Capture the cell that displays the provided text and extract its (x, y) central coordinate. 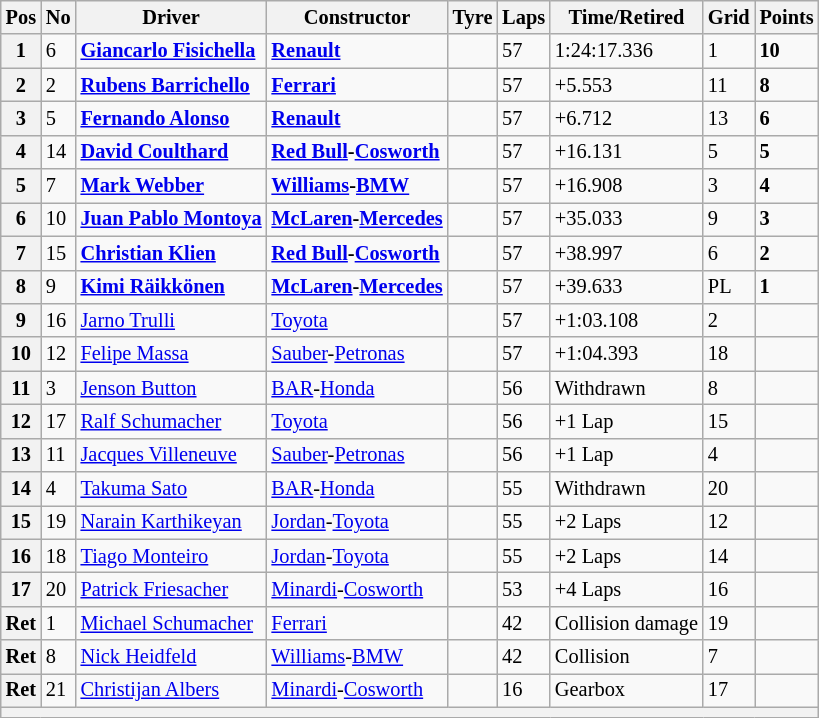
PL (729, 287)
Takuma Sato (172, 489)
Tyre (473, 17)
Collision (626, 657)
Narain Karthikeyan (172, 522)
David Coulthard (172, 152)
Felipe Massa (172, 354)
Jarno Trulli (172, 320)
Patrick Friesacher (172, 589)
Time/Retired (626, 17)
Laps (524, 17)
Mark Webber (172, 186)
+6.712 (626, 118)
Christian Klien (172, 253)
+38.997 (626, 253)
Fernando Alonso (172, 118)
+1:04.393 (626, 354)
Points (787, 17)
53 (524, 589)
Tiago Monteiro (172, 556)
Gearbox (626, 690)
Juan Pablo Montoya (172, 219)
Christijan Albers (172, 690)
No (58, 17)
Jacques Villeneuve (172, 455)
Giancarlo Fisichella (172, 51)
+16.131 (626, 152)
Kimi Räikkönen (172, 287)
Driver (172, 17)
+35.033 (626, 219)
Ralf Schumacher (172, 421)
+39.633 (626, 287)
Nick Heidfeld (172, 657)
1:24:17.336 (626, 51)
Pos (21, 17)
Constructor (358, 17)
Collision damage (626, 623)
+4 Laps (626, 589)
Michael Schumacher (172, 623)
21 (58, 690)
+1:03.108 (626, 320)
+16.908 (626, 186)
+5.553 (626, 85)
Jenson Button (172, 388)
Rubens Barrichello (172, 85)
Grid (729, 17)
